Extract the (x, y) coordinate from the center of the cell holding the provided text.  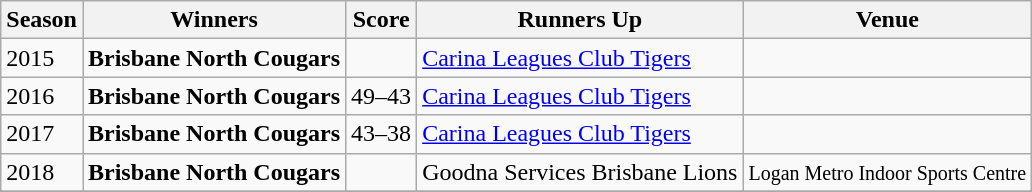
Venue (888, 20)
2015 (42, 58)
Winners (214, 20)
2018 (42, 172)
43–38 (382, 134)
49–43 (382, 96)
Score (382, 20)
2017 (42, 134)
Goodna Services Brisbane Lions (580, 172)
2016 (42, 96)
Season (42, 20)
Logan Metro Indoor Sports Centre (888, 172)
Runners Up (580, 20)
